Capture the cell that displays the provided text and extract its [x, y] central coordinate. 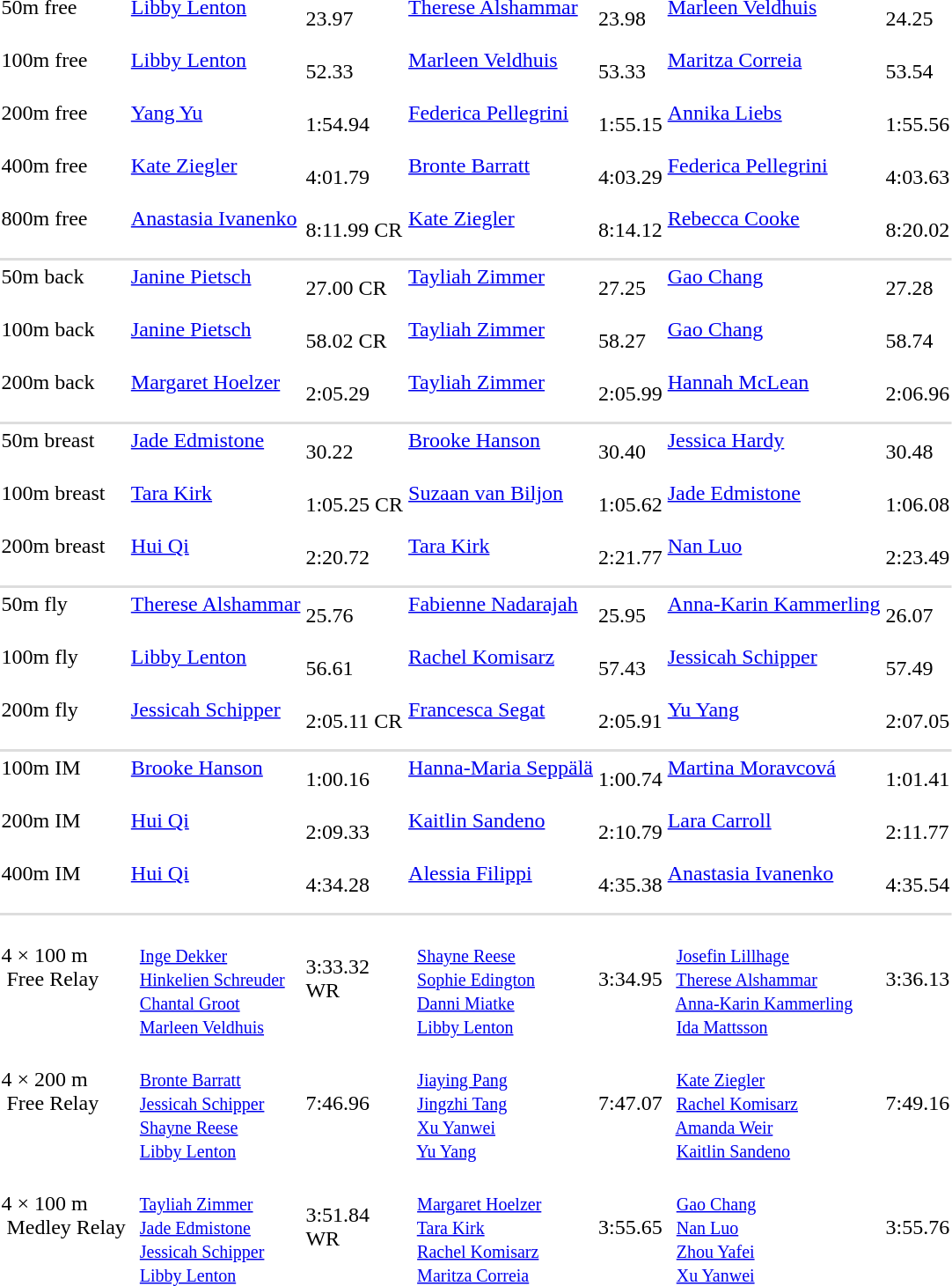
2:09.33 [355, 833]
7:46.96 [355, 1103]
27.25 [631, 289]
53.33 [631, 72]
Fabienne Nadarajah [502, 616]
200m fly [63, 722]
100m fly [63, 669]
2:23.49 [918, 558]
2:21.77 [631, 558]
2:20.72 [355, 558]
Maritza Correia [774, 72]
Francesca Segat [502, 722]
52.33 [355, 72]
1:05.25 CR [355, 505]
400m IM [63, 886]
25.95 [631, 616]
Josefin Lillhage Therese Alshammar Anna-Karin Kammerling Ida Mattsson [774, 979]
200m back [63, 394]
8:11.99 CR [355, 231]
2:05.91 [631, 722]
27.28 [918, 289]
25.76 [355, 616]
4:01.79 [355, 178]
2:07.05 [918, 722]
Nan Luo [774, 558]
Rebecca Cooke [774, 231]
200m breast [63, 558]
1:55.15 [631, 125]
100m breast [63, 505]
Yu Yang [774, 722]
Lara Carroll [774, 833]
1:06.08 [918, 505]
Inge Dekker Hinkelien Schreuder Chantal Groot Marleen Veldhuis [216, 979]
4:03.29 [631, 178]
8:14.12 [631, 231]
1:55.56 [918, 125]
Rachel Komisarz [502, 669]
200m IM [63, 833]
27.00 CR [355, 289]
Yang Yu [216, 125]
1:05.62 [631, 505]
2:06.96 [918, 394]
800m free [63, 231]
1:00.16 [355, 780]
400m free [63, 178]
Suzaan van Biljon [502, 505]
4:34.28 [355, 886]
4:35.54 [918, 886]
Therese Alshammar [216, 616]
3:33.32 WR [355, 979]
4 × 100 m Free Relay [63, 979]
3:36.13 [918, 979]
Bronte Barratt Jessicah Schipper Shayne Reese Libby Lenton [216, 1103]
Marleen Veldhuis [502, 72]
2:05.99 [631, 394]
4:03.63 [918, 178]
2:05.11 CR [355, 722]
Hanna-Maria Seppälä [502, 780]
3:34.95 [631, 979]
58.27 [631, 342]
1:54.94 [355, 125]
100m IM [63, 780]
Kate Ziegler Rachel Komisarz Amanda Weir Kaitlin Sandeno [774, 1103]
200m free [63, 125]
4 × 200 m Free Relay [63, 1103]
4:35.38 [631, 886]
2:10.79 [631, 833]
100m free [63, 72]
100m back [63, 342]
7:49.16 [918, 1103]
57.49 [918, 669]
26.07 [918, 616]
1:01.41 [918, 780]
8:20.02 [918, 231]
Shayne Reese Sophie Edington Danni Miatke Libby Lenton [502, 979]
57.43 [631, 669]
50m back [63, 289]
2:05.29 [355, 394]
Kaitlin Sandeno [502, 833]
53.54 [918, 72]
Jiaying Pang Jingzhi Tang Xu Yanwei Yu Yang [502, 1103]
2:11.77 [918, 833]
Martina Moravcová [774, 780]
58.74 [918, 342]
Alessia Filippi [502, 886]
Hannah McLean [774, 394]
30.22 [355, 452]
50m fly [63, 616]
7:47.07 [631, 1103]
56.61 [355, 669]
Anna-Karin Kammerling [774, 616]
Bronte Barratt [502, 178]
30.48 [918, 452]
Annika Liebs [774, 125]
58.02 CR [355, 342]
30.40 [631, 452]
Margaret Hoelzer [216, 394]
50m breast [63, 452]
1:00.74 [631, 780]
Jessica Hardy [774, 452]
